Detect which cell encompasses the target text, then output its [X, Y] center coordinate. 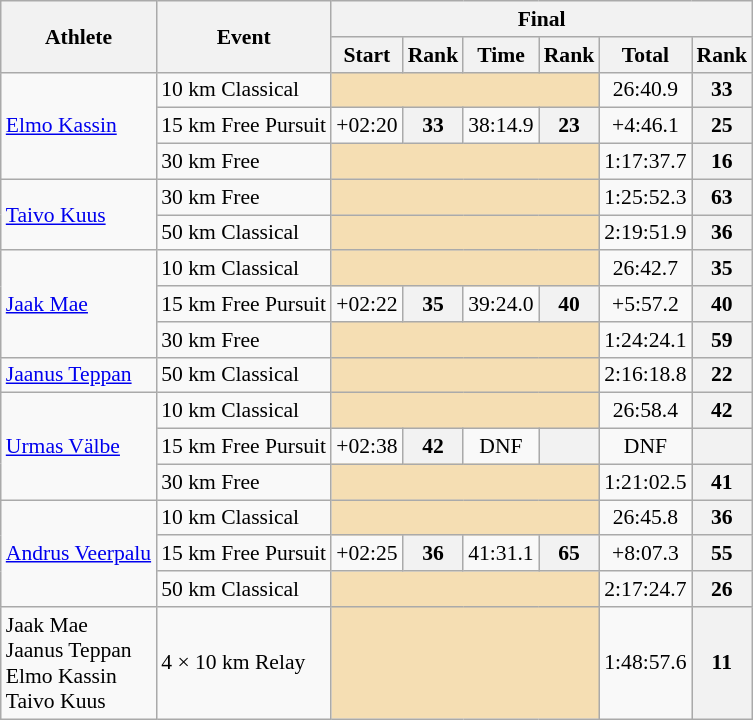
+02:22 [366, 304]
+5:57.2 [645, 304]
Jaak MaeJaanus TeppanElmo KassinTaivo Kuus [78, 663]
41 [722, 482]
2:17:24.7 [645, 589]
+8:07.3 [645, 554]
26:45.8 [645, 518]
1:25:52.3 [645, 197]
4 × 10 km Relay [244, 663]
Taivo Kuus [78, 214]
23 [570, 126]
59 [722, 340]
1:17:37.7 [645, 162]
63 [722, 197]
Total [645, 55]
22 [722, 375]
+4:46.1 [645, 126]
1:21:02.5 [645, 482]
Andrus Veerpalu [78, 554]
16 [722, 162]
+02:25 [366, 554]
26:42.7 [645, 269]
11 [722, 663]
+02:20 [366, 126]
Final [542, 19]
26:40.9 [645, 90]
1:24:24.1 [645, 340]
38:14.9 [500, 126]
Urmas Välbe [78, 446]
26:58.4 [645, 411]
65 [570, 554]
2:16:18.8 [645, 375]
Jaanus Teppan [78, 375]
39:24.0 [500, 304]
2:19:51.9 [645, 233]
Athlete [78, 36]
26 [722, 589]
55 [722, 554]
+02:38 [366, 447]
Time [500, 55]
Jaak Mae [78, 304]
1:48:57.6 [645, 663]
Elmo Kassin [78, 126]
41:31.1 [500, 554]
Start [366, 55]
25 [722, 126]
Event [244, 36]
